Detect which cell encompasses the target text, then output its (X, Y) center coordinate. 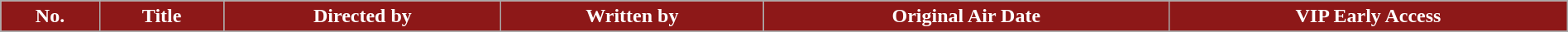
Written by (632, 16)
Title (162, 16)
VIP Early Access (1369, 16)
Original Air Date (966, 16)
No. (50, 16)
Directed by (362, 16)
